Locate the cell with the specified text and output its [x, y] center coordinate. 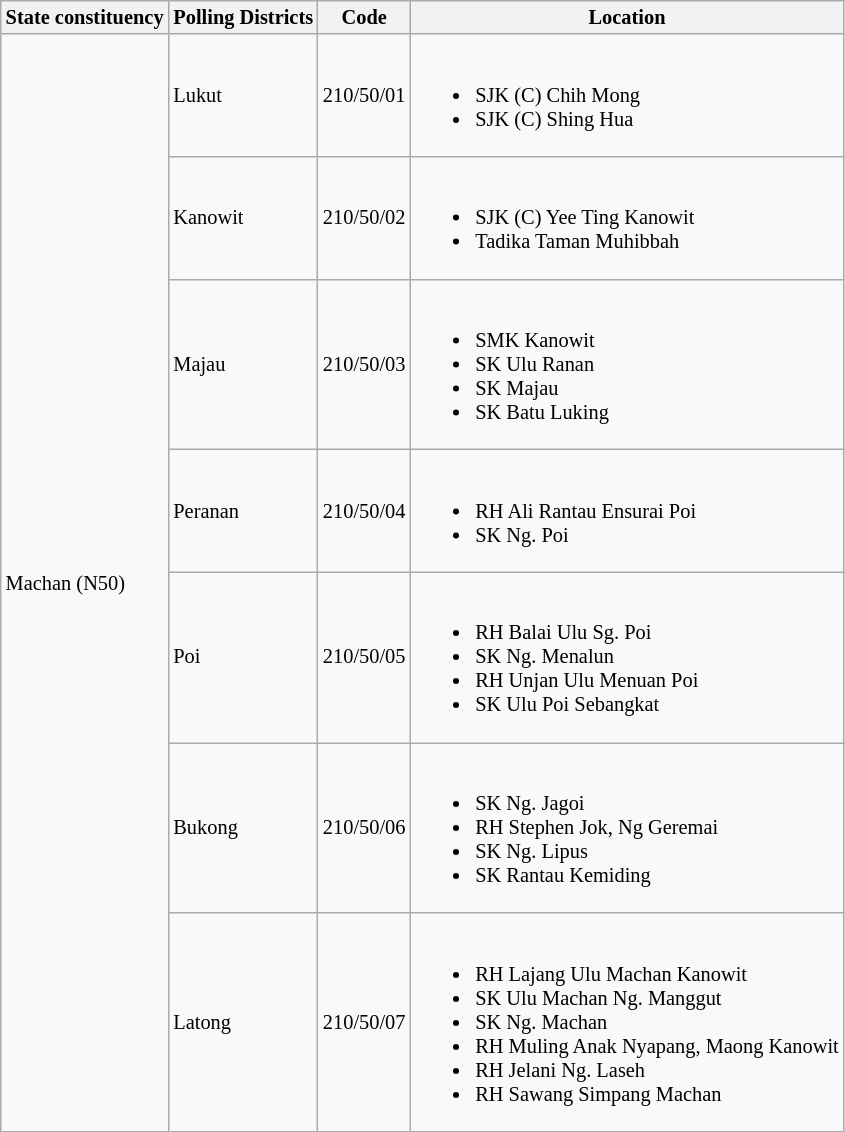
210/50/02 [364, 217]
SJK (C) Chih MongSJK (C) Shing Hua [626, 95]
210/50/03 [364, 364]
Bukong [243, 827]
Kanowit [243, 217]
SJK (C) Yee Ting KanowitTadika Taman Muhibbah [626, 217]
RH Ali Rantau Ensurai PoiSK Ng. Poi [626, 510]
Poi [243, 657]
State constituency [85, 17]
Machan (N50) [85, 582]
210/50/05 [364, 657]
RH Lajang Ulu Machan KanowitSK Ulu Machan Ng. ManggutSK Ng. MachanRH Muling Anak Nyapang, Maong KanowitRH Jelani Ng. LasehRH Sawang Simpang Machan [626, 1022]
SK Ng. JagoiRH Stephen Jok, Ng GeremaiSK Ng. LipusSK Rantau Kemiding [626, 827]
Peranan [243, 510]
Code [364, 17]
RH Balai Ulu Sg. PoiSK Ng. MenalunRH Unjan Ulu Menuan PoiSK Ulu Poi Sebangkat [626, 657]
Lukut [243, 95]
210/50/06 [364, 827]
210/50/01 [364, 95]
Latong [243, 1022]
SMK KanowitSK Ulu RananSK MajauSK Batu Luking [626, 364]
Polling Districts [243, 17]
Location [626, 17]
210/50/07 [364, 1022]
210/50/04 [364, 510]
Majau [243, 364]
